Pinpoint the cell where the given text exists, returning its (X, Y) midpoint coordinate. 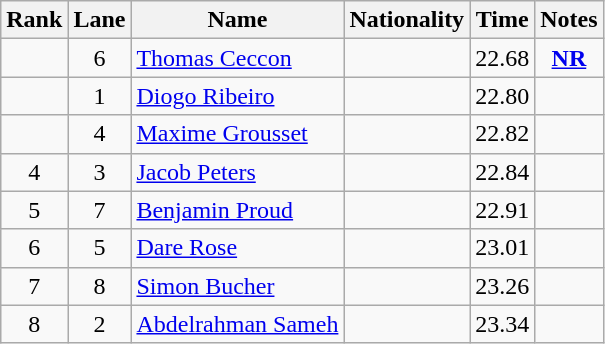
NR (569, 58)
Abdelrahman Sameh (238, 324)
1 (100, 96)
22.82 (502, 134)
2 (100, 324)
Simon Bucher (238, 286)
Time (502, 20)
Maxime Grousset (238, 134)
23.26 (502, 286)
Nationality (407, 20)
3 (100, 172)
Name (238, 20)
Benjamin Proud (238, 210)
Notes (569, 20)
Dare Rose (238, 248)
Lane (100, 20)
22.91 (502, 210)
Thomas Ceccon (238, 58)
23.34 (502, 324)
22.80 (502, 96)
Diogo Ribeiro (238, 96)
Rank (34, 20)
23.01 (502, 248)
Jacob Peters (238, 172)
22.68 (502, 58)
22.84 (502, 172)
